Extract the [x, y] coordinate from the center of the cell holding the provided text.  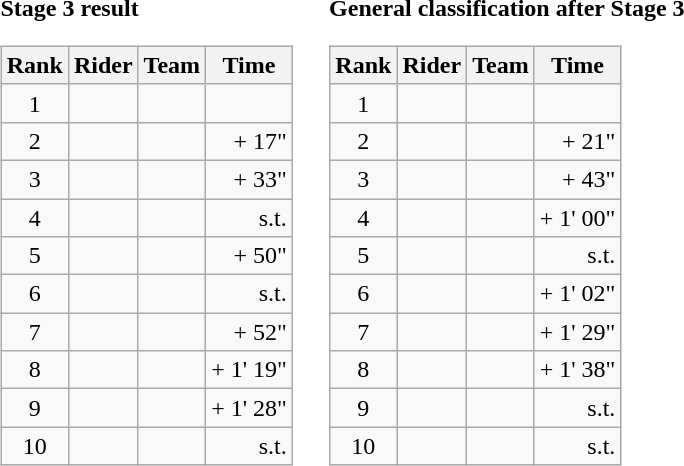
+ 1' 29" [578, 332]
+ 52" [250, 332]
+ 1' 00" [578, 217]
+ 17" [250, 141]
+ 33" [250, 179]
+ 1' 19" [250, 370]
+ 43" [578, 179]
+ 1' 02" [578, 294]
+ 21" [578, 141]
+ 1' 38" [578, 370]
+ 1' 28" [250, 408]
+ 50" [250, 256]
